Extract the (X, Y) coordinate from the center of the cell holding the provided text.  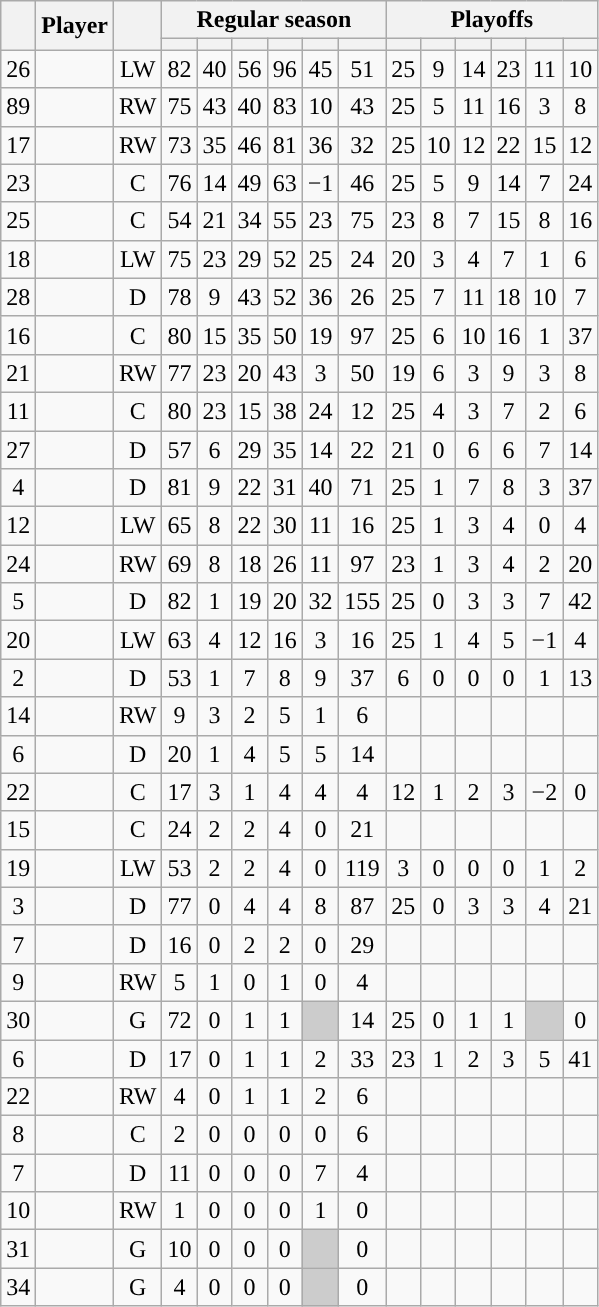
55 (284, 221)
45 (320, 69)
71 (362, 488)
13 (580, 678)
Player (75, 26)
72 (180, 1020)
89 (18, 107)
Playoffs (492, 20)
28 (18, 297)
54 (180, 221)
65 (180, 526)
73 (180, 145)
78 (180, 297)
56 (250, 69)
76 (180, 183)
38 (284, 411)
49 (250, 183)
83 (284, 107)
69 (180, 564)
155 (362, 602)
57 (180, 449)
41 (580, 1059)
27 (18, 449)
51 (362, 69)
96 (284, 69)
33 (362, 1059)
42 (580, 602)
Regular season (274, 20)
119 (362, 868)
87 (362, 906)
−2 (544, 792)
